Search for the cell housing the specified text and yield its [x, y] center coordinate. 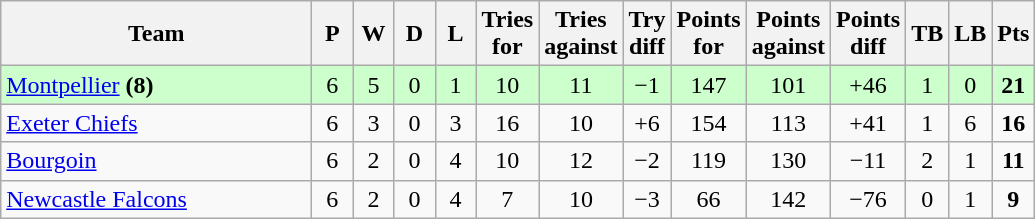
5 [374, 85]
+41 [868, 123]
113 [788, 123]
TB [928, 34]
66 [708, 199]
Tries against [581, 34]
P [332, 34]
Bourgoin [156, 161]
101 [788, 85]
Points for [708, 34]
−2 [647, 161]
LB [970, 34]
Try diff [647, 34]
−1 [647, 85]
147 [708, 85]
Points diff [868, 34]
12 [581, 161]
Exeter Chiefs [156, 123]
7 [508, 199]
9 [1014, 199]
Tries for [508, 34]
119 [708, 161]
+46 [868, 85]
142 [788, 199]
Points against [788, 34]
Pts [1014, 34]
−76 [868, 199]
−3 [647, 199]
Newcastle Falcons [156, 199]
+6 [647, 123]
L [456, 34]
130 [788, 161]
21 [1014, 85]
Team [156, 34]
D [414, 34]
W [374, 34]
Montpellier (8) [156, 85]
−11 [868, 161]
154 [708, 123]
